Find where the given text appears and provide that cell's center as [x, y] coordinate. 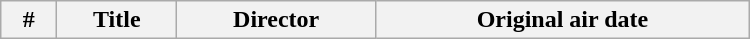
# [29, 20]
Original air date [563, 20]
Director [276, 20]
Title [117, 20]
